Identify which cell holds the provided text, then report its (x, y) central coordinate. 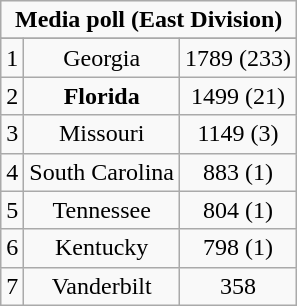
Missouri (102, 134)
798 (1) (238, 248)
1149 (3) (238, 134)
7 (12, 286)
1789 (233) (238, 58)
Vanderbilt (102, 286)
358 (238, 286)
1 (12, 58)
5 (12, 210)
South Carolina (102, 172)
Tennessee (102, 210)
804 (1) (238, 210)
2 (12, 96)
Media poll (East Division) (149, 20)
4 (12, 172)
6 (12, 248)
Kentucky (102, 248)
Florida (102, 96)
883 (1) (238, 172)
1499 (21) (238, 96)
3 (12, 134)
Georgia (102, 58)
